For the text-containing cell, return its midpoint in (X, Y) coordinate format. 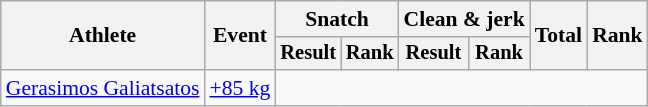
Gerasimos Galiatsatos (103, 88)
Snatch (336, 19)
Event (240, 36)
Athlete (103, 36)
Clean & jerk (464, 19)
Total (558, 36)
+85 kg (240, 88)
